Find where the given text appears and provide that cell's center as (X, Y) coordinate. 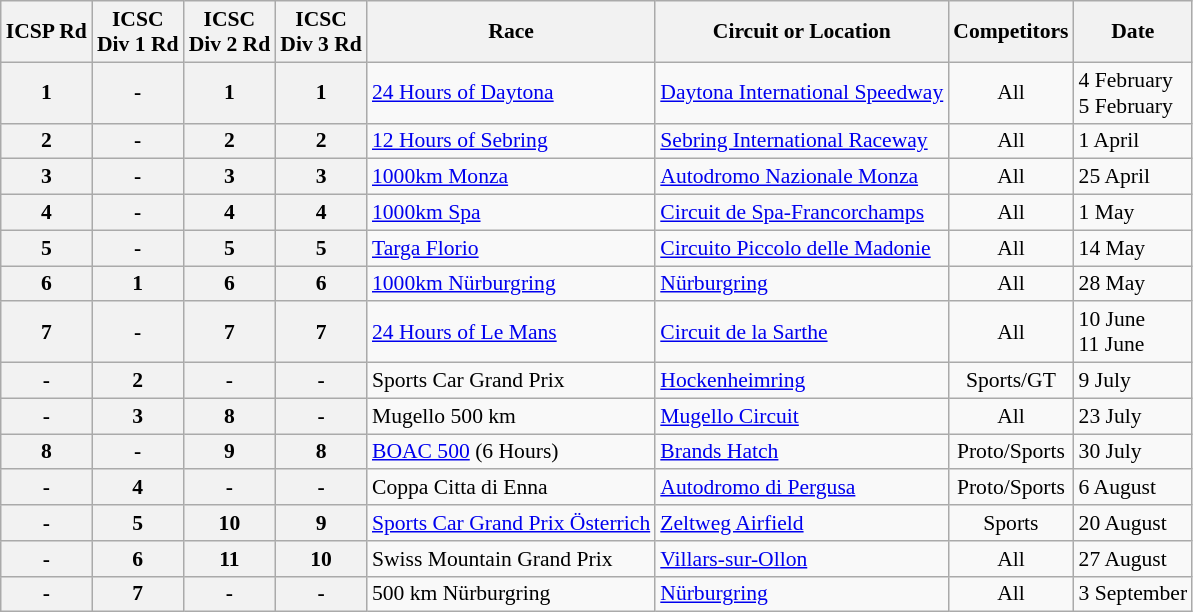
23 July (1134, 416)
Mugello 500 km (511, 416)
28 May (1134, 284)
14 May (1134, 248)
1 May (1134, 213)
Hockenheimring (802, 381)
Sports (1010, 523)
27 August (1134, 559)
ICSCDiv 3 Rd (321, 32)
11 (230, 559)
Sports Car Grand Prix (511, 381)
Circuit de Spa-Francorchamps (802, 213)
Daytona International Speedway (802, 92)
Targa Florio (511, 248)
Race (511, 32)
1000km Spa (511, 213)
6 August (1134, 488)
ICSCDiv 1 Rd (138, 32)
ICSCDiv 2 Rd (230, 32)
Sebring International Raceway (802, 141)
24 Hours of Daytona (511, 92)
Sports Car Grand Prix Österrich (511, 523)
Brands Hatch (802, 452)
ICSP Rd (46, 32)
Villars-sur-Ollon (802, 559)
9 July (1134, 381)
500 km Nürburgring (511, 594)
Zeltweg Airfield (802, 523)
10 June11 June (1134, 332)
Competitors (1010, 32)
24 Hours of Le Mans (511, 332)
Sports/GT (1010, 381)
1 April (1134, 141)
12 Hours of Sebring (511, 141)
Swiss Mountain Grand Prix (511, 559)
Coppa Citta di Enna (511, 488)
BOAC 500 (6 Hours) (511, 452)
Circuit or Location (802, 32)
1000km Nürburgring (511, 284)
1000km Monza (511, 177)
3 September (1134, 594)
Autodromo Nazionale Monza (802, 177)
4 February5 February (1134, 92)
Mugello Circuit (802, 416)
Circuit de la Sarthe (802, 332)
Autodromo di Pergusa (802, 488)
25 April (1134, 177)
20 August (1134, 523)
Circuito Piccolo delle Madonie (802, 248)
Date (1134, 32)
30 July (1134, 452)
